Return the (X, Y) coordinate for the center point of the cell that contains the specified text.  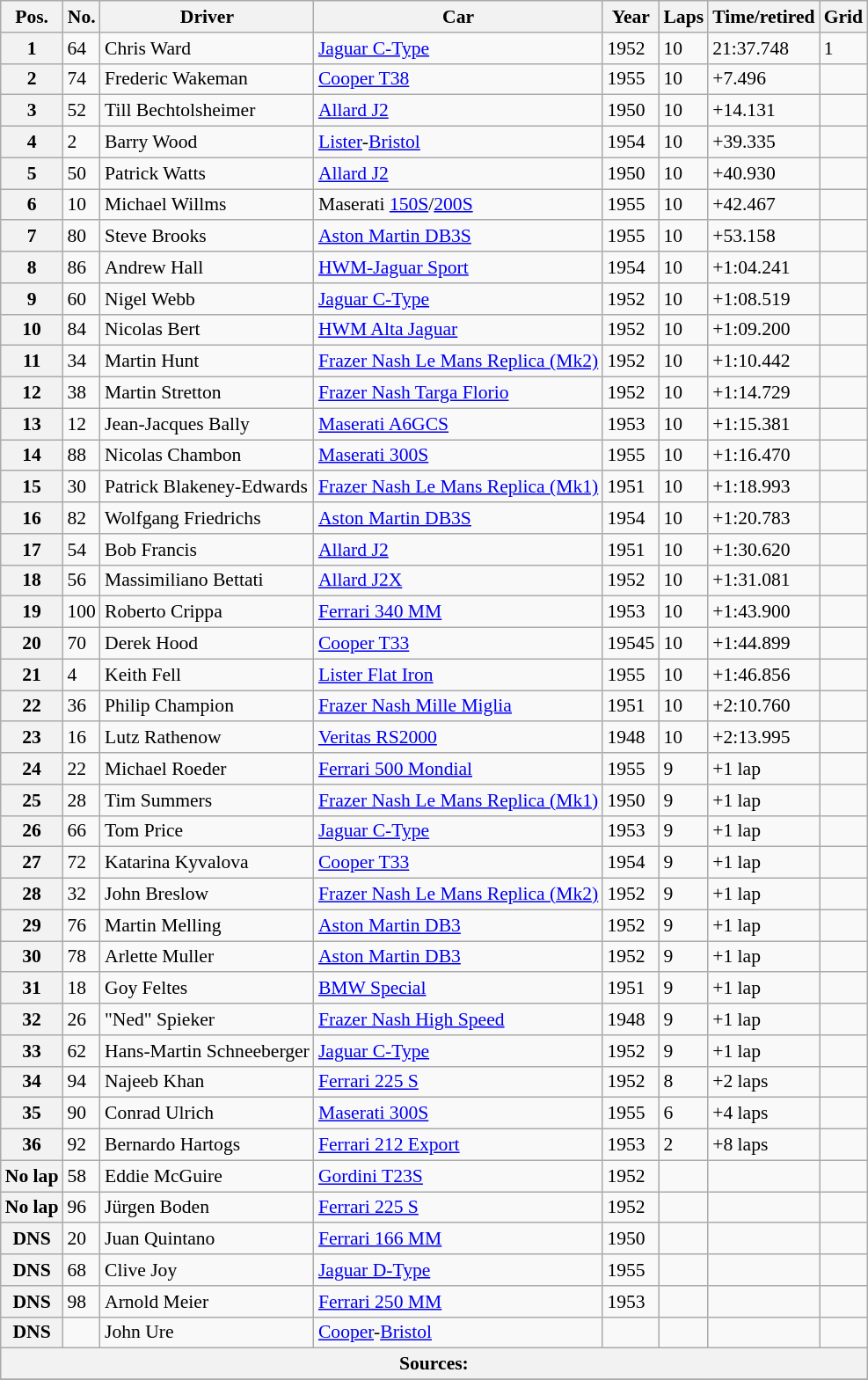
5 (32, 173)
Arnold Meier (208, 1302)
92 (81, 1145)
+2 laps (763, 1082)
Hans-Martin Schneeberger (208, 1051)
Year (631, 17)
Steve Brooks (208, 237)
Veritas RS2000 (458, 738)
Martin Hunt (208, 361)
68 (81, 1270)
31 (32, 989)
Laps (683, 17)
Tim Summers (208, 800)
Driver (208, 17)
Martin Stretton (208, 393)
Philip Champion (208, 706)
Goy Feltes (208, 989)
Katarina Kyvalova (208, 863)
John Ure (208, 1333)
3 (32, 111)
23 (32, 738)
50 (81, 173)
+1:10.442 (763, 361)
70 (81, 644)
35 (32, 1113)
Cooper T38 (458, 79)
+2:10.760 (763, 706)
7 (32, 237)
74 (81, 79)
Ferrari 212 Export (458, 1145)
60 (81, 299)
Michael Willms (208, 205)
Andrew Hall (208, 267)
Arlette Muller (208, 957)
Tom Price (208, 831)
+1:16.470 (763, 456)
Barry Wood (208, 142)
+40.930 (763, 173)
56 (81, 580)
HWM-Jaguar Sport (458, 267)
78 (81, 957)
Patrick Watts (208, 173)
+4 laps (763, 1113)
Maserati A6GCS (458, 424)
90 (81, 1113)
Lister-Bristol (458, 142)
John Breslow (208, 894)
21 (32, 675)
Ferrari 166 MM (458, 1239)
+53.158 (763, 237)
Nigel Webb (208, 299)
Conrad Ulrich (208, 1113)
88 (81, 456)
52 (81, 111)
Lister Flat Iron (458, 675)
Gordini T23S (458, 1176)
Allard J2X (458, 580)
21:37.748 (763, 48)
+2:13.995 (763, 738)
+1:44.899 (763, 644)
15 (32, 487)
Frazer Nash Mille Miglia (458, 706)
Keith Fell (208, 675)
13 (32, 424)
96 (81, 1208)
+1:43.900 (763, 612)
Chris Ward (208, 48)
Nicolas Chambon (208, 456)
Sources: (434, 1364)
+42.467 (763, 205)
17 (32, 550)
+8 laps (763, 1145)
11 (32, 361)
98 (81, 1302)
Eddie McGuire (208, 1176)
Clive Joy (208, 1270)
Grid (844, 17)
Jean-Jacques Bally (208, 424)
Car (458, 17)
Patrick Blakeney-Edwards (208, 487)
29 (32, 925)
Maserati 150S/200S (458, 205)
Frederic Wakeman (208, 79)
64 (81, 48)
Bob Francis (208, 550)
BMW Special (458, 989)
+14.131 (763, 111)
+1:18.993 (763, 487)
80 (81, 237)
38 (81, 393)
Frazer Nash High Speed (458, 1019)
+1:46.856 (763, 675)
62 (81, 1051)
84 (81, 330)
Cooper-Bristol (458, 1333)
Ferrari 250 MM (458, 1302)
No. (81, 17)
Wolfgang Friedrichs (208, 518)
Jaguar D-Type (458, 1270)
86 (81, 267)
58 (81, 1176)
Bernardo Hartogs (208, 1145)
Ferrari 340 MM (458, 612)
Till Bechtolsheimer (208, 111)
33 (32, 1051)
HWM Alta Jaguar (458, 330)
+1:14.729 (763, 393)
54 (81, 550)
Nicolas Bert (208, 330)
66 (81, 831)
27 (32, 863)
Lutz Rathenow (208, 738)
+1:09.200 (763, 330)
19 (32, 612)
Massimiliano Bettati (208, 580)
Jürgen Boden (208, 1208)
+1:30.620 (763, 550)
+1:31.081 (763, 580)
Frazer Nash Targa Florio (458, 393)
100 (81, 612)
94 (81, 1082)
Ferrari 500 Mondial (458, 769)
25 (32, 800)
Najeeb Khan (208, 1082)
72 (81, 863)
82 (81, 518)
19545 (631, 644)
Martin Melling (208, 925)
+1:04.241 (763, 267)
Roberto Crippa (208, 612)
+1:20.783 (763, 518)
+39.335 (763, 142)
+1:08.519 (763, 299)
24 (32, 769)
+1:15.381 (763, 424)
Juan Quintano (208, 1239)
14 (32, 456)
Derek Hood (208, 644)
76 (81, 925)
Time/retired (763, 17)
Pos. (32, 17)
+7.496 (763, 79)
Michael Roeder (208, 769)
"Ned" Spieker (208, 1019)
